From the cell containing the given text, extract its center point as (x, y) coordinate. 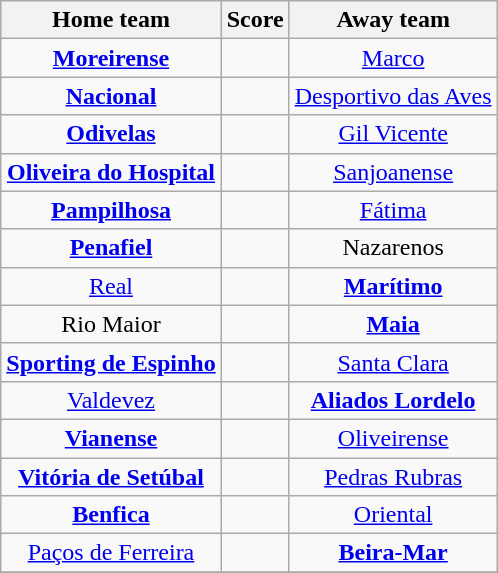
Fátima (393, 210)
Sanjoanense (393, 172)
Odivelas (111, 134)
Score (255, 20)
Beira-Mar (393, 553)
Vitória de Setúbal (111, 477)
Santa Clara (393, 362)
Penafiel (111, 248)
Pedras Rubras (393, 477)
Home team (111, 20)
Desportivo das Aves (393, 96)
Vianense (111, 438)
Pampilhosa (111, 210)
Benfica (111, 515)
Sporting de Espinho (111, 362)
Marítimo (393, 286)
Nacional (111, 96)
Aliados Lordelo (393, 400)
Nazarenos (393, 248)
Paços de Ferreira (111, 553)
Oliveirense (393, 438)
Oriental (393, 515)
Marco (393, 58)
Maia (393, 324)
Real (111, 286)
Valdevez (111, 400)
Oliveira do Hospital (111, 172)
Rio Maior (111, 324)
Away team (393, 20)
Moreirense (111, 58)
Gil Vicente (393, 134)
